Pinpoint the cell where the given text exists, returning its (X, Y) midpoint coordinate. 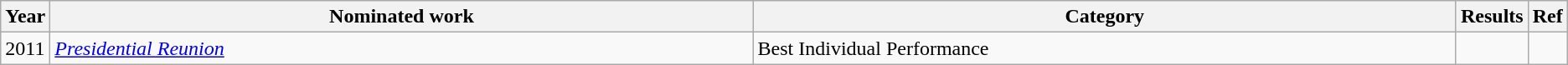
Nominated work (402, 17)
Ref (1548, 17)
Best Individual Performance (1104, 48)
Category (1104, 17)
2011 (25, 48)
Results (1492, 17)
Year (25, 17)
Presidential Reunion (402, 48)
